Capture the cell that displays the provided text and extract its [X, Y] central coordinate. 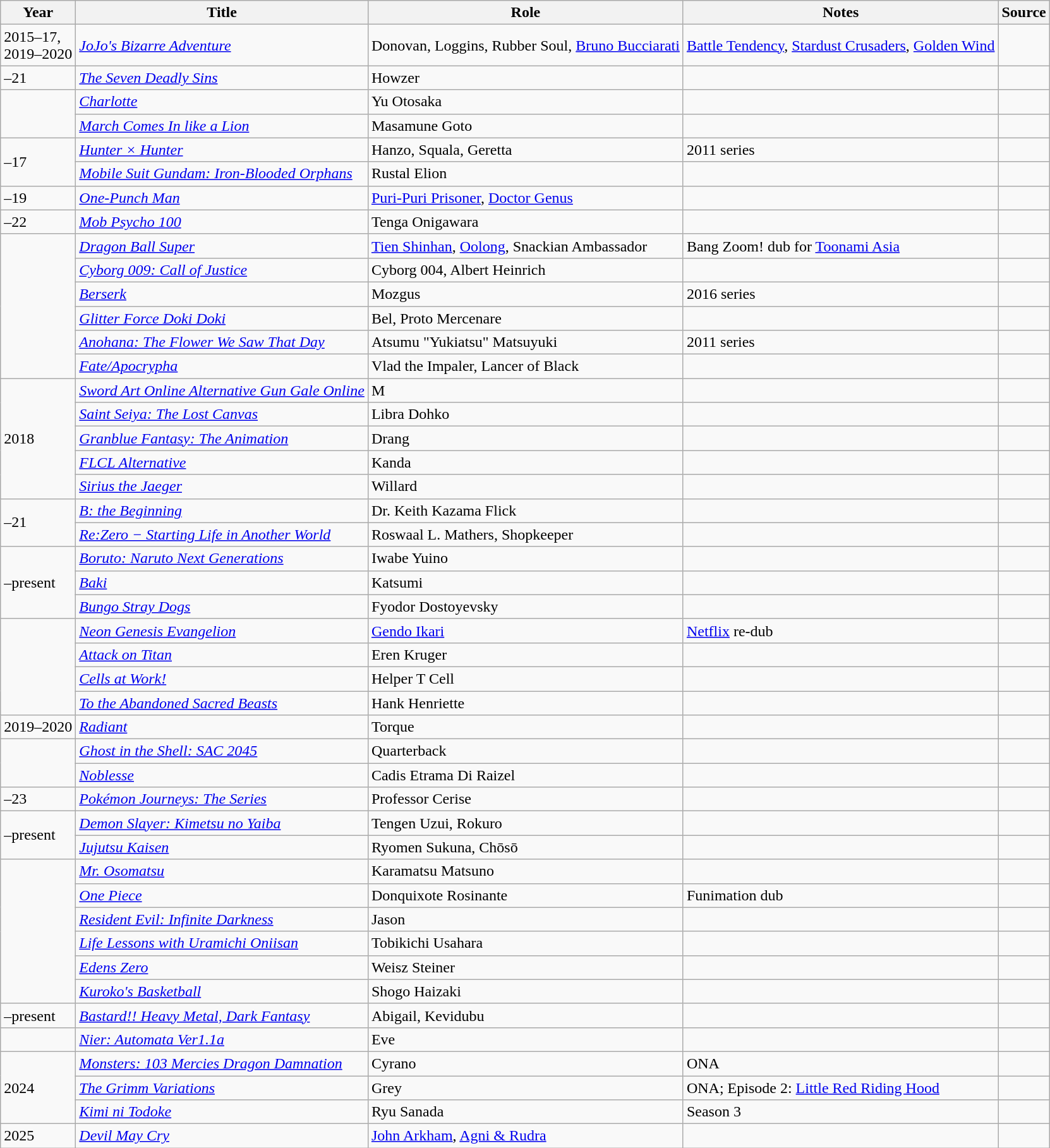
Fyodor Dostoyevsky [526, 607]
2018 [38, 438]
Tobikichi Usahara [526, 943]
Donovan, Loggins, Rubber Soul, Bruno Bucciarati [526, 45]
March Comes In like a Lion [222, 126]
Title [222, 13]
Netflix re-dub [840, 631]
Glitter Force Doki Doki [222, 318]
One Piece [222, 895]
Sirius the Jaeger [222, 486]
M [526, 390]
Demon Slayer: Kimetsu no Yaiba [222, 823]
Cells at Work! [222, 679]
Drang [526, 438]
–23 [38, 799]
Attack on Titan [222, 655]
Radiant [222, 727]
Iwabe Yuino [526, 559]
Edens Zero [222, 967]
Cyborg 004, Albert Heinrich [526, 270]
–19 [38, 198]
Kuroko's Basketball [222, 991]
Tenga Onigawara [526, 222]
Saint Seiya: The Lost Canvas [222, 414]
Puri-Puri Prisoner, Doctor Genus [526, 198]
Jujutsu Kaisen [222, 847]
Mobile Suit Gundam: Iron-Blooded Orphans [222, 174]
FLCL Alternative [222, 462]
ONA [840, 1063]
Ryu Sanada [526, 1112]
Ghost in the Shell: SAC 2045 [222, 751]
Dr. Keith Kazama Flick [526, 511]
Boruto: Naruto Next Generations [222, 559]
Eren Kruger [526, 655]
2015–17, 2019–2020 [38, 45]
Karamatsu Matsuno [526, 871]
Fate/Apocrypha [222, 366]
Monsters: 103 Mercies Dragon Damnation [222, 1063]
Life Lessons with Uramichi Oniisan [222, 943]
Kimi ni Todoke [222, 1112]
Neon Genesis Evangelion [222, 631]
Bang Zoom! dub for Toonami Asia [840, 246]
The Grimm Variations [222, 1087]
Jason [526, 919]
Devil May Cry [222, 1136]
To the Abandoned Sacred Beasts [222, 703]
Hanzo, Squala, Geretta [526, 150]
Vlad the Impaler, Lancer of Black [526, 366]
Howzer [526, 78]
Quarterback [526, 751]
Bel, Proto Mercenare [526, 318]
Yu Otosaka [526, 102]
John Arkham, Agni & Rudra [526, 1136]
Torque [526, 727]
2025 [38, 1136]
JoJo's Bizarre Adventure [222, 45]
Granblue Fantasy: The Animation [222, 438]
Kanda [526, 462]
Battle Tendency, Stardust Crusaders, Golden Wind [840, 45]
Hank Henriette [526, 703]
Season 3 [840, 1112]
Tien Shinhan, Oolong, Snackian Ambassador [526, 246]
Cyrano [526, 1063]
Bastard!! Heavy Metal, Dark Fantasy [222, 1015]
2019–2020 [38, 727]
2016 series [840, 294]
Resident Evil: Infinite Darkness [222, 919]
Cadis Etrama Di Raizel [526, 775]
Helper T Cell [526, 679]
Bungo Stray Dogs [222, 607]
Funimation dub [840, 895]
Hunter × Hunter [222, 150]
Charlotte [222, 102]
Gendo Ikari [526, 631]
Mr. Osomatsu [222, 871]
Tengen Uzui, Rokuro [526, 823]
Mob Psycho 100 [222, 222]
Baki [222, 583]
Nier: Automata Ver1.1a [222, 1039]
The Seven Deadly Sins [222, 78]
Berserk [222, 294]
Willard [526, 486]
Professor Cerise [526, 799]
Re:Zero − Starting Life in Another World [222, 535]
Roswaal L. Mathers, Shopkeeper [526, 535]
Ryomen Sukuna, Chōsō [526, 847]
Libra Dohko [526, 414]
–22 [38, 222]
Pokémon Journeys: The Series [222, 799]
Dragon Ball Super [222, 246]
Weisz Steiner [526, 967]
2024 [38, 1087]
Year [38, 13]
Noblesse [222, 775]
One-Punch Man [222, 198]
Katsumi [526, 583]
Eve [526, 1039]
ONA; Episode 2: Little Red Riding Hood [840, 1087]
Abigail, Kevidubu [526, 1015]
Rustal Elion [526, 174]
Notes [840, 13]
Grey [526, 1087]
Sword Art Online Alternative Gun Gale Online [222, 390]
Shogo Haizaki [526, 991]
Source [1023, 13]
Atsumu "Yukiatsu" Matsuyuki [526, 342]
Anohana: The Flower We Saw That Day [222, 342]
B: the Beginning [222, 511]
Cyborg 009: Call of Justice [222, 270]
Mozgus [526, 294]
Donquixote Rosinante [526, 895]
–17 [38, 162]
Masamune Goto [526, 126]
Role [526, 13]
